Return [x, y] of the center of cell containing provided text 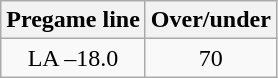
Pregame line [74, 20]
70 [210, 58]
LA –18.0 [74, 58]
Over/under [210, 20]
